Identify which cell holds the provided text, then report its (x, y) central coordinate. 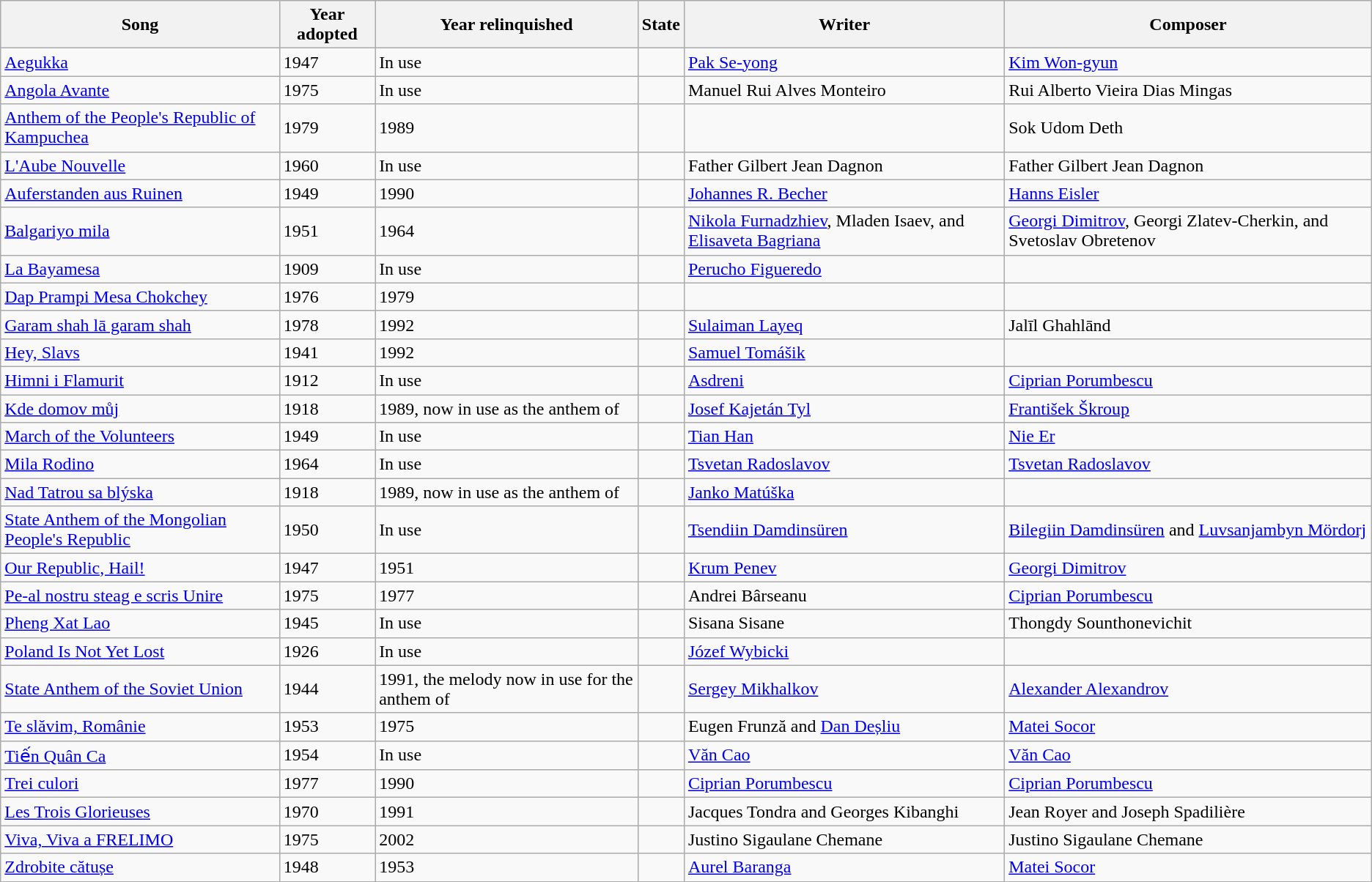
1941 (327, 352)
Jacques Tondra and Georges Kibanghi (844, 812)
Our Republic, Hail! (140, 568)
Krum Penev (844, 568)
Asdreni (844, 380)
Aurel Baranga (844, 867)
Nikola Furnadzhiev, Mladen Isaev, and Elisaveta Bagriana (844, 231)
Jean Royer and Joseph Spadilière (1189, 812)
Janko Matúška (844, 492)
Mila Rodino (140, 464)
Sergey Mikhalkov (844, 689)
Angola Avante (140, 90)
Kde domov můj (140, 408)
Georgi Dimitrov (1189, 568)
1989 (507, 127)
Georgi Dimitrov, Georgi Zlatev-Cherkin, and Svetoslav Obretenov (1189, 231)
Year relinquished (507, 25)
Perucho Figueredo (844, 269)
Bilegiin Damdinsüren and Luvsanjambyn Mördorj (1189, 530)
State Anthem of the Soviet Union (140, 689)
1944 (327, 689)
Trei culori (140, 784)
State (661, 25)
Rui Alberto Vieira Dias Mingas (1189, 90)
1926 (327, 651)
Nie Er (1189, 437)
1912 (327, 380)
1978 (327, 325)
Manuel Rui Alves Monteiro (844, 90)
La Bayamesa (140, 269)
March of the Volunteers (140, 437)
1954 (327, 755)
Zdrobite cătușe (140, 867)
Pak Se-yong (844, 62)
Pheng Xat Lao (140, 623)
Composer (1189, 25)
1976 (327, 297)
Song (140, 25)
2002 (507, 840)
Sok Udom Deth (1189, 127)
Poland Is Not Yet Lost (140, 651)
1991 (507, 812)
1970 (327, 812)
Garam shah lā garam shah (140, 325)
1950 (327, 530)
Writer (844, 25)
1945 (327, 623)
Józef Wybicki (844, 651)
1960 (327, 166)
Tian Han (844, 437)
Samuel Tomášik (844, 352)
Tsendiin Damdinsüren (844, 530)
1948 (327, 867)
Andrei Bârseanu (844, 596)
Johannes R. Becher (844, 193)
Auferstanden aus Ruinen (140, 193)
Les Trois Glorieuses (140, 812)
Hanns Eisler (1189, 193)
Year adopted (327, 25)
Sisana Sisane (844, 623)
Aegukka (140, 62)
Pe-al nostru steag e scris Unire (140, 596)
Jalīl Ghahlānd (1189, 325)
Sulaiman Layeq (844, 325)
1991, the melody now in use for the anthem of (507, 689)
Tiến Quân Ca (140, 755)
Nad Tatrou sa blýska (140, 492)
Dap Prampi Mesa Chokchey (140, 297)
Thongdy Sounthonevichit (1189, 623)
Josef Kajetán Tyl (844, 408)
Te slăvim, Românie (140, 727)
L'Aube Nouvelle (140, 166)
Viva, Viva a FRELIMO (140, 840)
Eugen Frunză and Dan Deșliu (844, 727)
1909 (327, 269)
Kim Won-gyun (1189, 62)
State Anthem of the Mongolian People's Republic (140, 530)
Himni i Flamurit (140, 380)
Balgariyo mila (140, 231)
Hey, Slavs (140, 352)
Anthem of the People's Republic of Kampuchea (140, 127)
Alexander Alexandrov (1189, 689)
František Škroup (1189, 408)
